Determine the (x, y) coordinate at the center of the cell enclosing the given text.  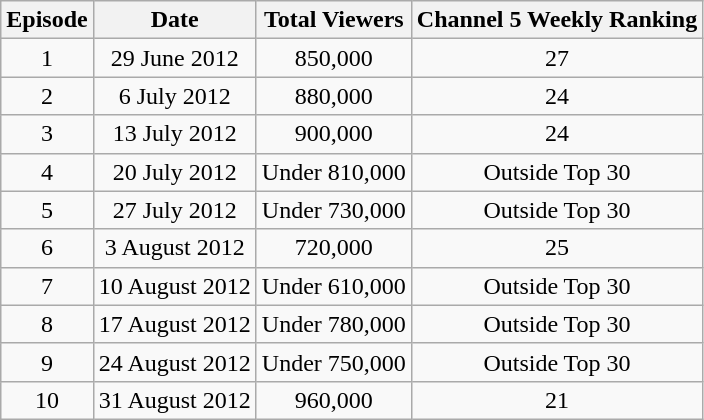
6 (47, 248)
9 (47, 362)
4 (47, 172)
Total Viewers (334, 20)
31 August 2012 (174, 400)
Under 810,000 (334, 172)
17 August 2012 (174, 324)
3 (47, 134)
Under 610,000 (334, 286)
24 August 2012 (174, 362)
3 August 2012 (174, 248)
10 (47, 400)
1 (47, 58)
10 August 2012 (174, 286)
29 June 2012 (174, 58)
850,000 (334, 58)
Under 780,000 (334, 324)
900,000 (334, 134)
7 (47, 286)
5 (47, 210)
Channel 5 Weekly Ranking (556, 20)
720,000 (334, 248)
27 (556, 58)
2 (47, 96)
Episode (47, 20)
Under 730,000 (334, 210)
21 (556, 400)
25 (556, 248)
Under 750,000 (334, 362)
960,000 (334, 400)
27 July 2012 (174, 210)
20 July 2012 (174, 172)
8 (47, 324)
Date (174, 20)
13 July 2012 (174, 134)
6 July 2012 (174, 96)
880,000 (334, 96)
